Return [x, y] of the center of cell containing provided text 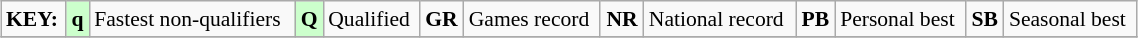
Games record [532, 19]
PB [816, 19]
GR [442, 19]
SB [985, 19]
KEY: [34, 19]
NR [622, 19]
Q [309, 19]
Qualified [371, 19]
National record [720, 19]
Seasonal best [1070, 19]
Personal best [900, 19]
Fastest non-qualifiers [192, 19]
q [78, 19]
